Provide the (X, Y) coordinate of the cell's center where the given text is located.  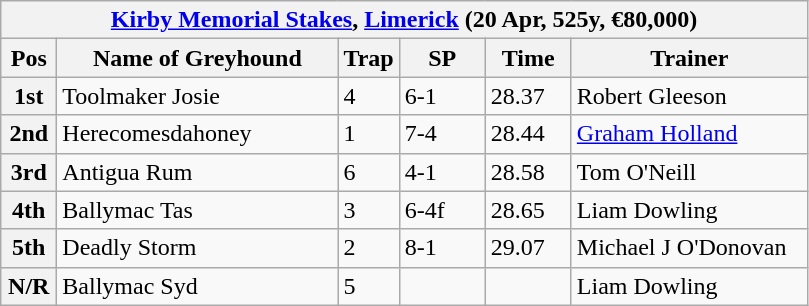
Ballymac Tas (198, 210)
Robert Gleeson (689, 96)
Kirby Memorial Stakes, Limerick (20 Apr, 525y, €80,000) (404, 20)
Pos (29, 58)
Time (528, 58)
4-1 (442, 172)
Herecomesdahoney (198, 134)
6-1 (442, 96)
1 (368, 134)
SP (442, 58)
3 (368, 210)
4th (29, 210)
Antigua Rum (198, 172)
2nd (29, 134)
29.07 (528, 248)
5th (29, 248)
Trap (368, 58)
28.37 (528, 96)
Toolmaker Josie (198, 96)
28.58 (528, 172)
8-1 (442, 248)
Ballymac Syd (198, 286)
Graham Holland (689, 134)
2 (368, 248)
6 (368, 172)
5 (368, 286)
7-4 (442, 134)
Tom O'Neill (689, 172)
4 (368, 96)
Name of Greyhound (198, 58)
28.65 (528, 210)
Michael J O'Donovan (689, 248)
Deadly Storm (198, 248)
N/R (29, 286)
3rd (29, 172)
28.44 (528, 134)
1st (29, 96)
Trainer (689, 58)
6-4f (442, 210)
